Detect which cell encompasses the target text, then output its (X, Y) center coordinate. 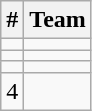
4 (12, 91)
Team (58, 20)
# (12, 20)
